Pinpoint the cell where the given text exists, returning its (X, Y) midpoint coordinate. 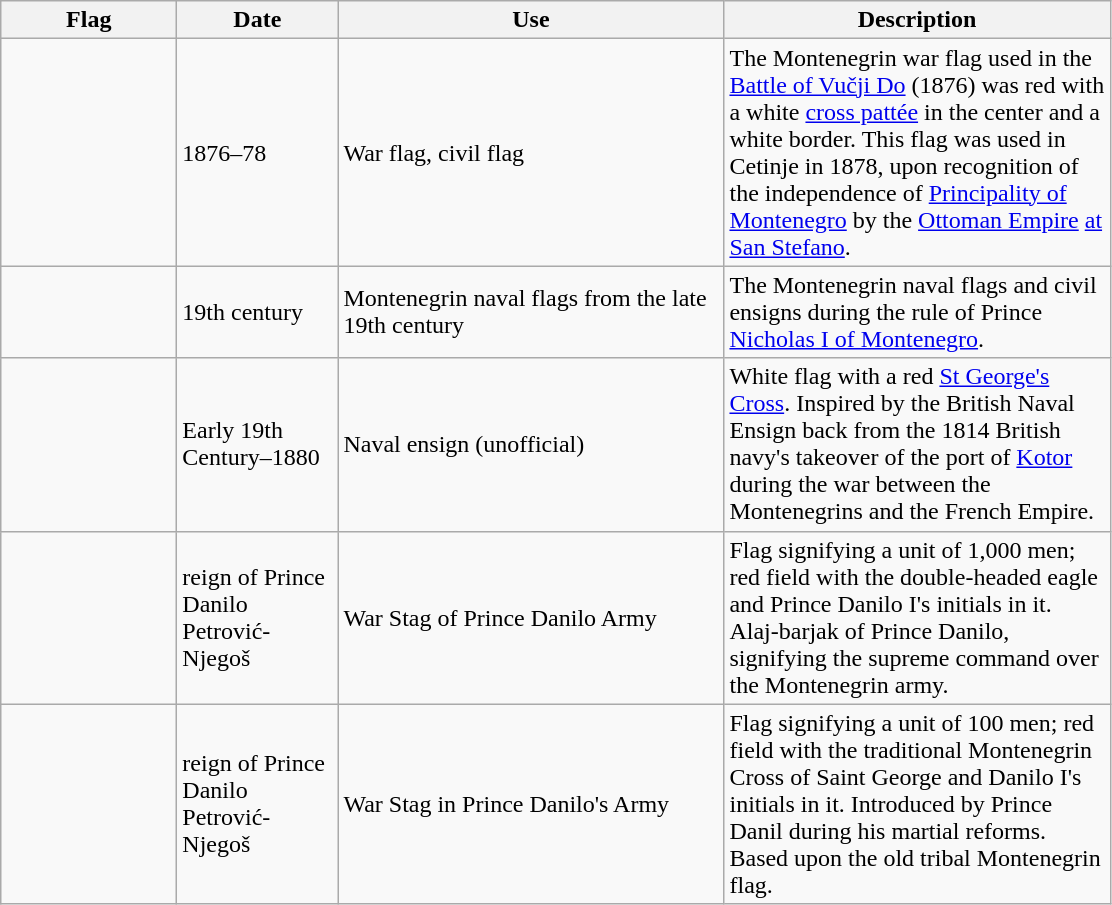
19th century (258, 312)
Use (531, 20)
War Stag in Prince Danilo's Army (531, 804)
Flag (89, 20)
Early 19th Century–1880 (258, 444)
The Montenegrin naval flags and civil ensigns during the rule of Prince Nicholas I of Montenegro. (917, 312)
Naval ensign (unofficial) (531, 444)
Description (917, 20)
War Stag of Prince Danilo Army (531, 618)
Montenegrin naval flags from the late 19th century (531, 312)
War flag, civil flag (531, 152)
Date (258, 20)
1876–78 (258, 152)
